For the text-containing cell, return its midpoint in (x, y) coordinate format. 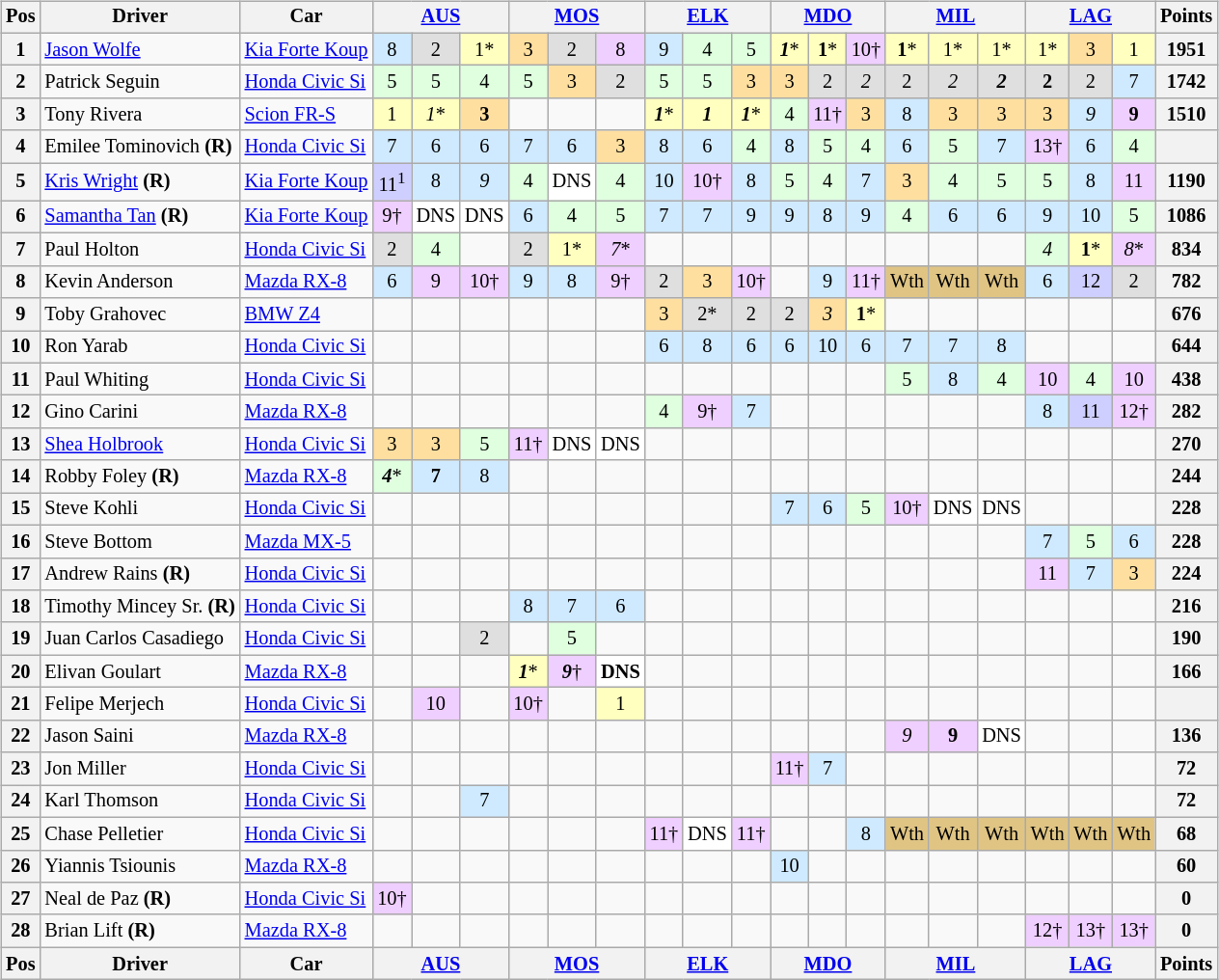
Scion FR-S (307, 115)
8* (1134, 250)
17 (20, 574)
224 (1186, 574)
21 (20, 704)
1086 (1186, 217)
16 (20, 541)
7* (620, 250)
Brian Lift (R) (139, 931)
Yiannis Tsiounis (139, 866)
60 (1186, 866)
24 (20, 802)
Patrick Seguin (139, 82)
4* (392, 476)
Paul Holton (139, 250)
13 (20, 444)
27 (20, 899)
Ron Yarab (139, 346)
28 (20, 931)
14 (20, 476)
Kevin Anderson (139, 282)
22 (20, 736)
Kris Wright (R) (139, 181)
676 (1186, 314)
Timothy Mincey Sr. (R) (139, 607)
1742 (1186, 82)
111 (392, 181)
Juan Carlos Casadiego (139, 639)
23 (20, 769)
15 (20, 509)
Paul Whiting (139, 379)
782 (1186, 282)
270 (1186, 444)
Felipe Merjech (139, 704)
Mazda MX-5 (307, 541)
1951 (1186, 49)
25 (20, 833)
Karl Thomson (139, 802)
Steve Bottom (139, 541)
Tony Rivera (139, 115)
834 (1186, 250)
Elivan Goulart (139, 671)
Jon Miller (139, 769)
Toby Grahovec (139, 314)
Robby Foley (R) (139, 476)
Samantha Tan (R) (139, 217)
18 (20, 607)
244 (1186, 476)
190 (1186, 639)
68 (1186, 833)
26 (20, 866)
19 (20, 639)
20 (20, 671)
Gino Carini (139, 412)
Chase Pelletier (139, 833)
216 (1186, 607)
1510 (1186, 115)
644 (1186, 346)
1190 (1186, 181)
BMW Z4 (307, 314)
Jason Wolfe (139, 49)
Jason Saini (139, 736)
282 (1186, 412)
166 (1186, 671)
Shea Holbrook (139, 444)
2* (707, 314)
Steve Kohli (139, 509)
136 (1186, 736)
Neal de Paz (R) (139, 899)
Andrew Rains (R) (139, 574)
Emilee Tominovich (R) (139, 147)
438 (1186, 379)
